Detect which cell encompasses the target text, then output its (x, y) center coordinate. 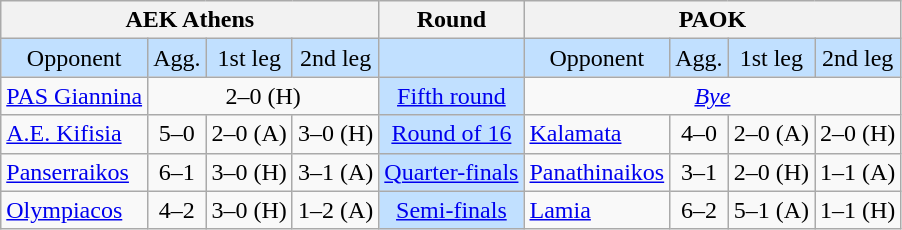
Kalamata (597, 134)
3–1 (A) (335, 172)
1–1 (H) (857, 210)
PAS Giannina (74, 96)
Panserraikos (74, 172)
Panathinaikos (597, 172)
Quarter-finals (452, 172)
5–0 (177, 134)
Round (452, 20)
3–1 (699, 172)
AEK Athens (190, 20)
6–2 (699, 210)
1–2 (A) (335, 210)
4–2 (177, 210)
Lamia (597, 210)
4–0 (699, 134)
Round of 16 (452, 134)
5–1 (A) (771, 210)
Olympiacos (74, 210)
Semi-finals (452, 210)
Bye (712, 96)
6–1 (177, 172)
Fifth round (452, 96)
PAOK (712, 20)
A.E. Kifisia (74, 134)
1–1 (A) (857, 172)
